Identify which cell holds the provided text, then report its [X, Y] central coordinate. 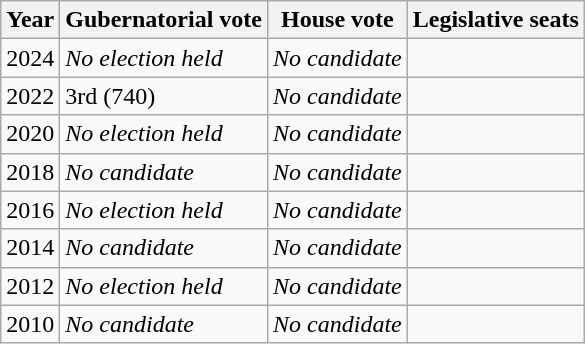
2024 [30, 58]
House vote [338, 20]
Legislative seats [496, 20]
2014 [30, 248]
2022 [30, 96]
2020 [30, 134]
Year [30, 20]
2012 [30, 286]
2016 [30, 210]
3rd (740) [164, 96]
Gubernatorial vote [164, 20]
2018 [30, 172]
2010 [30, 324]
